Determine the [x, y] coordinate at the center of the cell enclosing the given text.  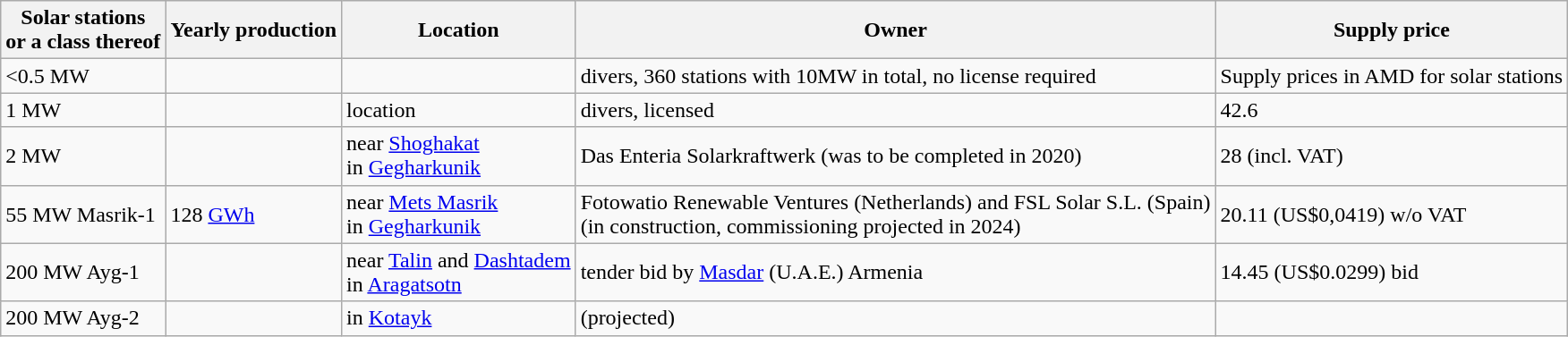
near Mets Masrikin Gegharkunik [459, 215]
1 MW [83, 110]
55 MW Masrik-1 [83, 215]
Location [459, 30]
in Kotayk [459, 318]
divers, 360 stations with 10MW in total, no license required [895, 76]
200 MW Ayg-2 [83, 318]
near Shoghakatin Gegharkunik [459, 156]
Das Enteria Solarkraftwerk (was to be completed in 2020) [895, 156]
Supply price [1392, 30]
20.11 (US$0,0419) w/o VAT [1392, 215]
Owner [895, 30]
tender bid by Masdar (U.A.E.) Armenia [895, 272]
<0.5 MW [83, 76]
Fotowatio Renewable Ventures (Netherlands) and FSL Solar S.L. (Spain)(in construction, commissioning projected in 2024) [895, 215]
42.6 [1392, 110]
2 MW [83, 156]
128 GWh [254, 215]
14.45 (US$0.0299) bid [1392, 272]
near Talin and Dashtademin Aragatsotn [459, 272]
location [459, 110]
(projected) [895, 318]
28 (incl. VAT) [1392, 156]
divers, licensed [895, 110]
200 MW Ayg-1 [83, 272]
Supply prices in AMD for solar stations [1392, 76]
Solar stationsor a class thereof [83, 30]
Yearly production [254, 30]
